Return [X, Y] of the center of cell containing provided text 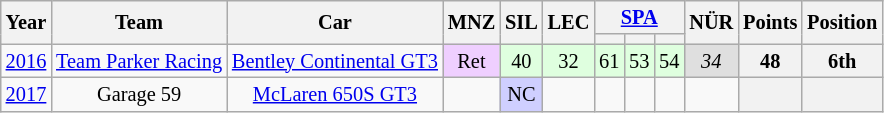
53 [639, 61]
Position [842, 22]
32 [569, 61]
34 [711, 61]
SPA [639, 17]
Year [26, 22]
McLaren 650S GT3 [335, 94]
6th [842, 61]
40 [522, 61]
Bentley Continental GT3 [335, 61]
48 [770, 61]
SIL [522, 22]
54 [669, 61]
Car [335, 22]
Garage 59 [139, 94]
Team Parker Racing [139, 61]
2017 [26, 94]
NÜR [711, 22]
Team [139, 22]
Ret [472, 61]
LEC [569, 22]
Points [770, 22]
2016 [26, 61]
MNZ [472, 22]
61 [609, 61]
NC [522, 94]
